Return (x, y) of the center of cell containing provided text 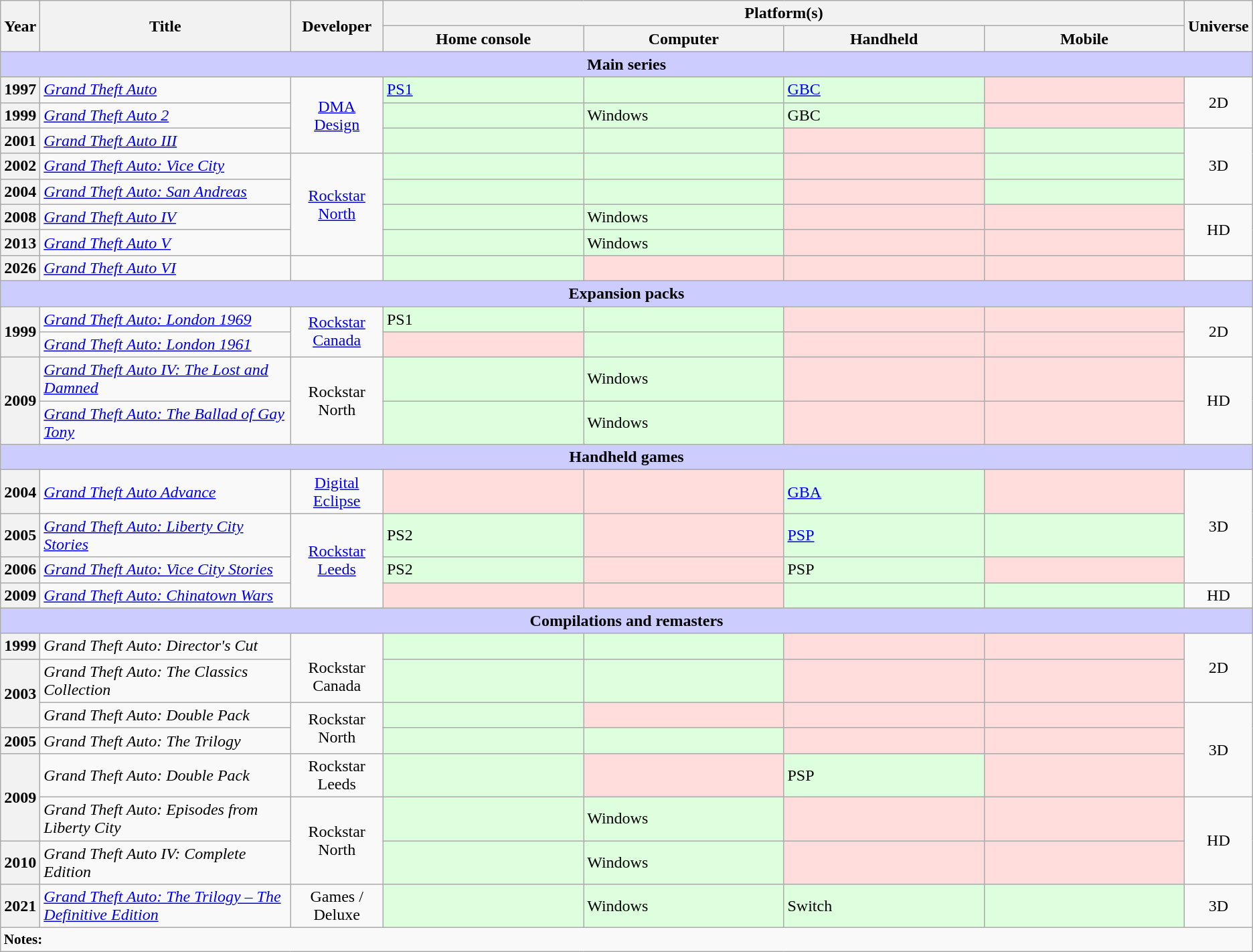
Handheld (884, 39)
Handheld games (626, 457)
1997 (20, 90)
Grand Theft Auto IV: The Lost and Damned (165, 379)
Title (165, 26)
2003 (20, 694)
Grand Theft Auto IV (165, 217)
Grand Theft Auto (165, 90)
Grand Theft Auto: London 1961 (165, 345)
Grand Theft Auto: The Classics Collection (165, 680)
Games / Deluxe (337, 906)
Computer (684, 39)
Compilations and remasters (626, 621)
Grand Theft Auto: The Trilogy (165, 740)
2013 (20, 242)
2021 (20, 906)
2026 (20, 268)
Expansion packs (626, 293)
Grand Theft Auto III (165, 141)
Grand Theft Auto IV: Complete Edition (165, 862)
2008 (20, 217)
Switch (884, 906)
Grand Theft Auto VI (165, 268)
Grand Theft Auto: Liberty City Stories (165, 536)
2001 (20, 141)
Home console (483, 39)
2010 (20, 862)
Platform(s) (783, 13)
DMA Design (337, 115)
GBA (884, 491)
Grand Theft Auto: Director's Cut (165, 646)
Grand Theft Auto V (165, 242)
Grand Theft Auto: Vice City Stories (165, 570)
Grand Theft Auto Advance (165, 491)
Mobile (1084, 39)
Main series (626, 64)
Grand Theft Auto: Vice City (165, 166)
2002 (20, 166)
Grand Theft Auto: Episodes from Liberty City (165, 818)
Notes: (626, 940)
Grand Theft Auto: The Trilogy – The Definitive Edition (165, 906)
2006 (20, 570)
Grand Theft Auto: London 1969 (165, 319)
Grand Theft Auto 2 (165, 115)
Digital Eclipse (337, 491)
Universe (1219, 26)
Grand Theft Auto: San Andreas (165, 191)
Grand Theft Auto: Chinatown Wars (165, 595)
Grand Theft Auto: The Ballad of Gay Tony (165, 423)
Developer (337, 26)
Year (20, 26)
